For the text-containing cell, return its midpoint in (x, y) coordinate format. 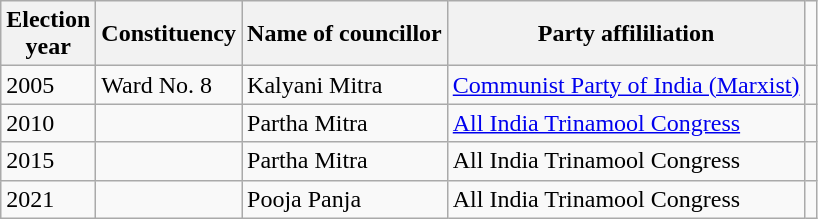
Constituency (169, 34)
2015 (48, 161)
Election year (48, 34)
2021 (48, 199)
2010 (48, 123)
Name of councillor (345, 34)
Ward No. 8 (169, 85)
Party affililiation (626, 34)
Communist Party of India (Marxist) (626, 85)
Pooja Panja (345, 199)
2005 (48, 85)
Kalyani Mitra (345, 85)
